Provide the [x, y] coordinate of the cell's center where the given text is located.  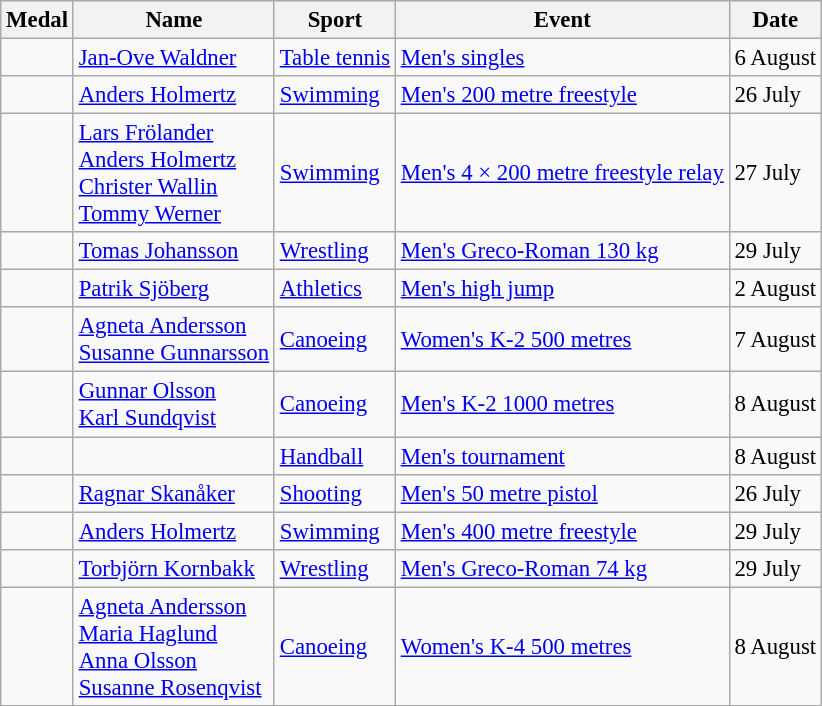
Men's tournament [562, 456]
Men's high jump [562, 289]
Handball [334, 456]
Men's 400 metre freestyle [562, 531]
2 August [775, 289]
6 August [775, 58]
27 July [775, 174]
Men's Greco-Roman 74 kg [562, 568]
Agneta AnderssonSusanne Gunnarsson [174, 340]
Event [562, 20]
Gunnar OlssonKarl Sundqvist [174, 404]
Shooting [334, 493]
Date [775, 20]
Sport [334, 20]
Men's 50 metre pistol [562, 493]
7 August [775, 340]
Women's K-2 500 metres [562, 340]
Men's 200 metre freestyle [562, 95]
Athletics [334, 289]
Men's K-2 1000 metres [562, 404]
Name [174, 20]
Medal [38, 20]
Men's singles [562, 58]
Ragnar Skanåker [174, 493]
Torbjörn Kornbakk [174, 568]
Men's Greco-Roman 130 kg [562, 251]
Lars FrölanderAnders HolmertzChrister WallinTommy Werner [174, 174]
Jan-Ove Waldner [174, 58]
Table tennis [334, 58]
Agneta AnderssonMaria HaglundAnna OlssonSusanne Rosenqvist [174, 646]
Women's K-4 500 metres [562, 646]
Men's 4 × 200 metre freestyle relay [562, 174]
Tomas Johansson [174, 251]
Patrik Sjöberg [174, 289]
